Locate the cell with the specified text and output its [x, y] center coordinate. 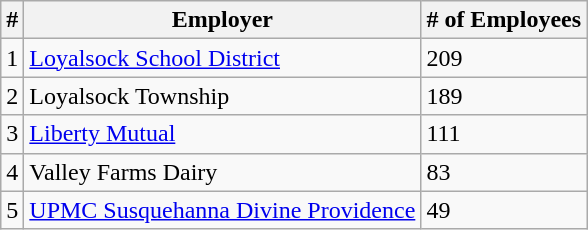
Valley Farms Dairy [222, 172]
Loyalsock School District [222, 58]
4 [12, 172]
83 [504, 172]
Loyalsock Township [222, 96]
1 [12, 58]
2 [12, 96]
209 [504, 58]
189 [504, 96]
# of Employees [504, 20]
Liberty Mutual [222, 134]
3 [12, 134]
UPMC Susquehanna Divine Providence [222, 210]
49 [504, 210]
111 [504, 134]
# [12, 20]
5 [12, 210]
Employer [222, 20]
